Capture the cell that displays the provided text and extract its [X, Y] central coordinate. 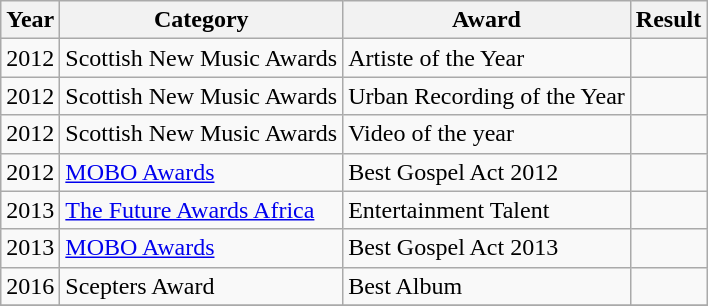
Entertainment Talent [487, 210]
Scepters Award [202, 286]
Best Gospel Act 2012 [487, 172]
Best Gospel Act 2013 [487, 248]
2016 [30, 286]
Award [487, 20]
Video of the year [487, 134]
Category [202, 20]
Artiste of the Year [487, 58]
Year [30, 20]
Result [668, 20]
Best Album [487, 286]
Urban Recording of the Year [487, 96]
The Future Awards Africa [202, 210]
